Search for the cell housing the specified text and yield its (x, y) center coordinate. 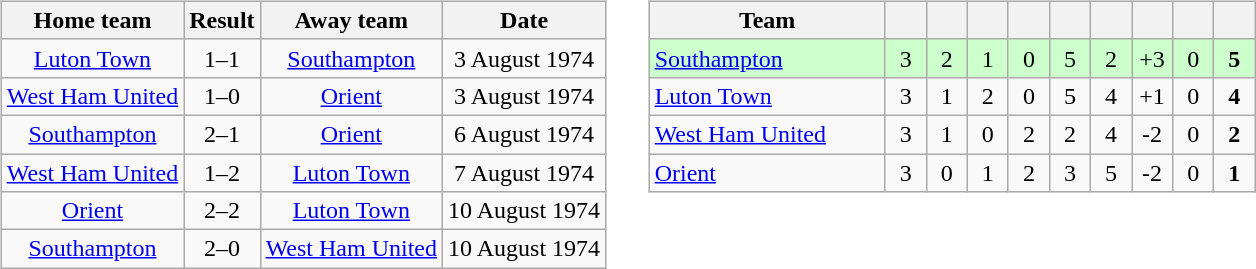
2–2 (222, 211)
Team (767, 20)
7 August 1974 (524, 173)
+1 (1152, 96)
Result (222, 20)
Home team (92, 20)
2–0 (222, 249)
2–1 (222, 134)
6 August 1974 (524, 134)
1–0 (222, 96)
+3 (1152, 58)
1–1 (222, 58)
1–2 (222, 173)
Away team (351, 20)
Date (524, 20)
